For the text-containing cell, return its midpoint in (x, y) coordinate format. 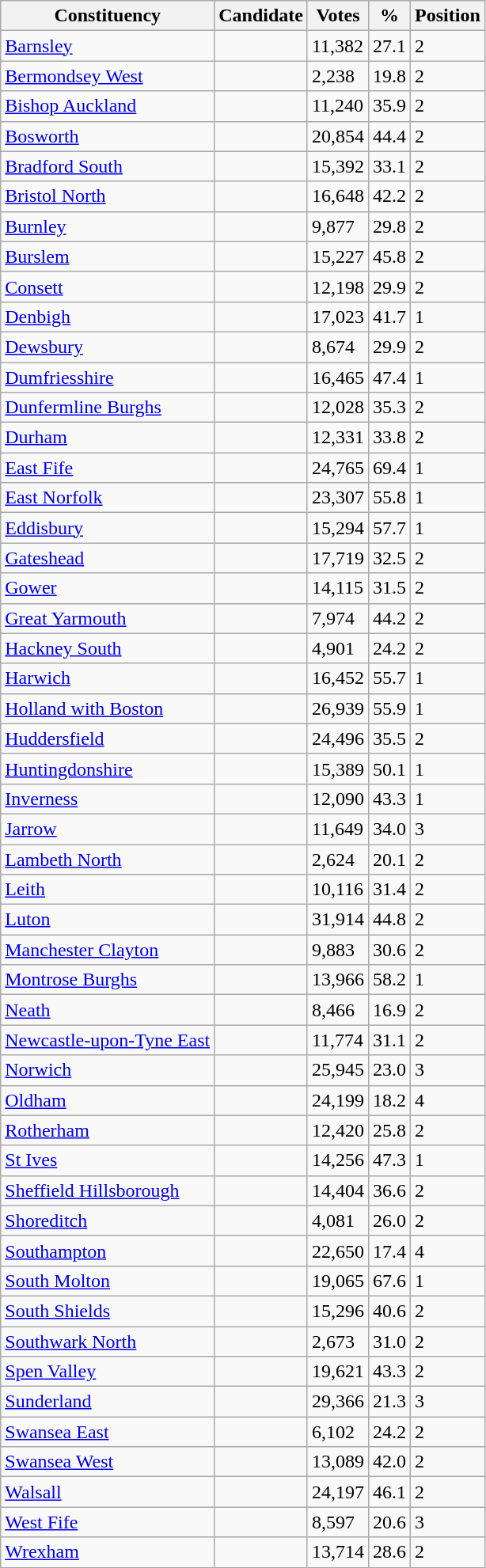
11,382 (337, 46)
25,945 (337, 1070)
46.1 (389, 1492)
Burslem (108, 256)
Bradford South (108, 166)
Bosworth (108, 136)
32.5 (389, 558)
17,023 (337, 317)
Hackney South (108, 648)
42.0 (389, 1462)
11,649 (337, 829)
11,240 (337, 106)
10,116 (337, 890)
Walsall (108, 1492)
Montrose Burghs (108, 980)
35.3 (389, 408)
12,090 (337, 799)
16,465 (337, 378)
South Molton (108, 1281)
42.2 (389, 196)
Candidate (261, 16)
55.9 (389, 708)
Southampton (108, 1251)
19,065 (337, 1281)
4,081 (337, 1221)
33.1 (389, 166)
55.8 (389, 498)
58.2 (389, 980)
44.4 (389, 136)
Jarrow (108, 829)
47.4 (389, 378)
Holland with Boston (108, 708)
34.0 (389, 829)
20.1 (389, 859)
East Fife (108, 468)
% (389, 16)
69.4 (389, 468)
South Shields (108, 1311)
35.5 (389, 738)
Spen Valley (108, 1372)
31.5 (389, 588)
16.9 (389, 1010)
41.7 (389, 317)
Gower (108, 588)
29,366 (337, 1402)
13,966 (337, 980)
15,296 (337, 1311)
31.4 (389, 890)
Inverness (108, 799)
67.6 (389, 1281)
17,719 (337, 558)
24,496 (337, 738)
40.6 (389, 1311)
24,765 (337, 468)
Neath (108, 1010)
9,877 (337, 226)
19.8 (389, 76)
2,238 (337, 76)
Wrexham (108, 1552)
44.2 (389, 618)
Dumfriesshire (108, 378)
St Ives (108, 1160)
57.7 (389, 528)
25.8 (389, 1130)
15,227 (337, 256)
Sheffield Hillsborough (108, 1190)
23,307 (337, 498)
13,089 (337, 1462)
14,115 (337, 588)
30.6 (389, 950)
9,883 (337, 950)
12,028 (337, 408)
17.4 (389, 1251)
Burnley (108, 226)
8,597 (337, 1522)
Dewsbury (108, 347)
50.1 (389, 769)
Swansea West (108, 1462)
Bishop Auckland (108, 106)
Barnsley (108, 46)
22,650 (337, 1251)
23.0 (389, 1070)
Huntingdonshire (108, 769)
24,197 (337, 1492)
Gateshead (108, 558)
Harwich (108, 678)
Newcastle-upon-Tyne East (108, 1040)
20.6 (389, 1522)
8,466 (337, 1010)
44.8 (389, 920)
Bristol North (108, 196)
36.6 (389, 1190)
31,914 (337, 920)
Luton (108, 920)
Position (448, 16)
6,102 (337, 1432)
45.8 (389, 256)
21.3 (389, 1402)
Leith (108, 890)
12,198 (337, 287)
Eddisbury (108, 528)
18.2 (389, 1100)
Huddersfield (108, 738)
16,648 (337, 196)
8,674 (337, 347)
East Norfolk (108, 498)
Bermondsey West (108, 76)
Sunderland (108, 1402)
4,901 (337, 648)
28.6 (389, 1552)
26,939 (337, 708)
19,621 (337, 1372)
Consett (108, 287)
12,420 (337, 1130)
Shoreditch (108, 1221)
Lambeth North (108, 859)
29.8 (389, 226)
31.1 (389, 1040)
55.7 (389, 678)
Norwich (108, 1070)
20,854 (337, 136)
33.8 (389, 438)
26.0 (389, 1221)
27.1 (389, 46)
35.9 (389, 106)
31.0 (389, 1342)
15,392 (337, 166)
14,404 (337, 1190)
Rotherham (108, 1130)
16,452 (337, 678)
14,256 (337, 1160)
24,199 (337, 1100)
Durham (108, 438)
Denbigh (108, 317)
47.3 (389, 1160)
Oldham (108, 1100)
Manchester Clayton (108, 950)
Votes (337, 16)
Dunfermline Burghs (108, 408)
Swansea East (108, 1432)
15,294 (337, 528)
15,389 (337, 769)
2,624 (337, 859)
Southwark North (108, 1342)
13,714 (337, 1552)
12,331 (337, 438)
7,974 (337, 618)
11,774 (337, 1040)
2,673 (337, 1342)
West Fife (108, 1522)
Great Yarmouth (108, 618)
Constituency (108, 16)
